For the text-containing cell, return its midpoint in (x, y) coordinate format. 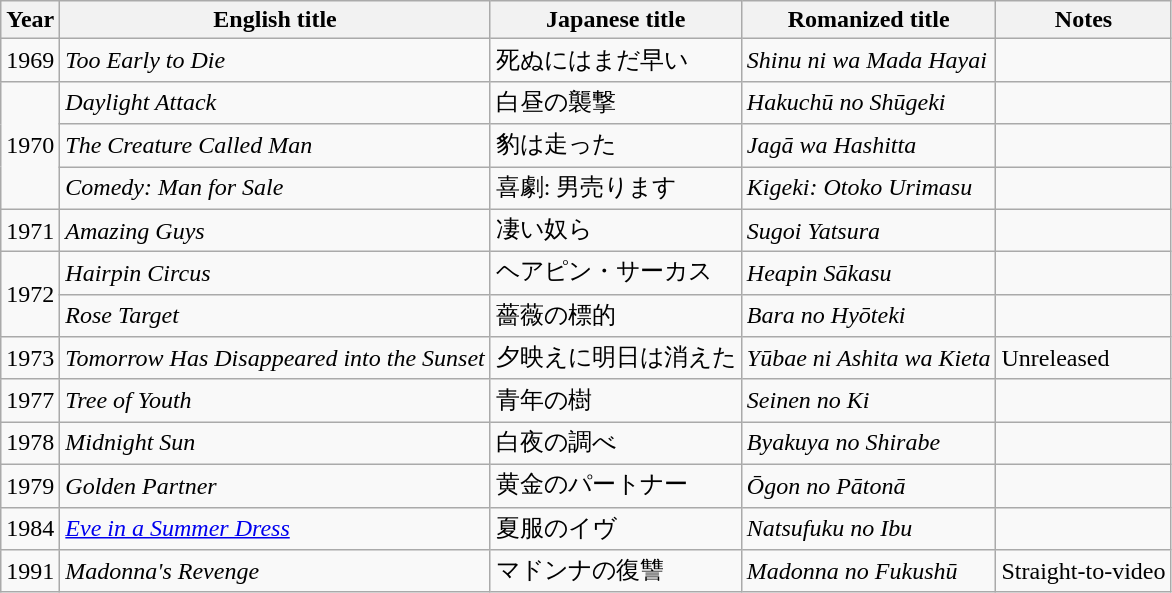
Eve in a Summer Dress (275, 528)
English title (275, 20)
喜劇: 男売ります (616, 188)
1978 (30, 444)
Natsufuku no Ibu (868, 528)
1979 (30, 486)
1977 (30, 400)
Hakuchū no Shūgeki (868, 102)
Tomorrow Has Disappeared into the Sunset (275, 358)
Jagā wa Hashitta (868, 146)
Year (30, 20)
Kigeki: Otoko Urimasu (868, 188)
Seinen no Ki (868, 400)
1972 (30, 294)
Daylight Attack (275, 102)
Bara no Hyōteki (868, 316)
Shinu ni wa Mada Hayai (868, 60)
Straight-to-video (1084, 572)
1984 (30, 528)
Sugoi Yatsura (868, 230)
Amazing Guys (275, 230)
Madonna's Revenge (275, 572)
1991 (30, 572)
1970 (30, 145)
白昼の襲撃 (616, 102)
夏服のイヴ (616, 528)
1971 (30, 230)
Too Early to Die (275, 60)
Japanese title (616, 20)
Hairpin Circus (275, 274)
Ōgon no Pātonā (868, 486)
夕映えに明日は消えた (616, 358)
白夜の調べ (616, 444)
ヘアピン・サーカス (616, 274)
Notes (1084, 20)
死ぬにはまだ早い (616, 60)
1973 (30, 358)
豹は走った (616, 146)
薔薇の標的 (616, 316)
Madonna no Fukushū (868, 572)
凄い奴ら (616, 230)
黄金のパートナー (616, 486)
Golden Partner (275, 486)
1969 (30, 60)
マドンナの復讐 (616, 572)
Heapin Sākasu (868, 274)
Rose Target (275, 316)
Romanized title (868, 20)
青年の樹 (616, 400)
Tree of Youth (275, 400)
The Creature Called Man (275, 146)
Unreleased (1084, 358)
Comedy: Man for Sale (275, 188)
Yūbae ni Ashita wa Kieta (868, 358)
Midnight Sun (275, 444)
Byakuya no Shirabe (868, 444)
